Detect which cell encompasses the target text, then output its [X, Y] center coordinate. 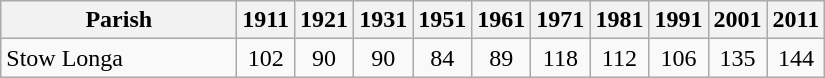
102 [266, 58]
112 [620, 58]
1981 [620, 20]
1971 [560, 20]
144 [796, 58]
1951 [442, 20]
135 [738, 58]
2011 [796, 20]
118 [560, 58]
106 [678, 58]
1931 [384, 20]
1911 [266, 20]
1991 [678, 20]
1921 [324, 20]
Parish [119, 20]
2001 [738, 20]
84 [442, 58]
Stow Longa [119, 58]
89 [502, 58]
1961 [502, 20]
